For the text-containing cell, return its midpoint in [x, y] coordinate format. 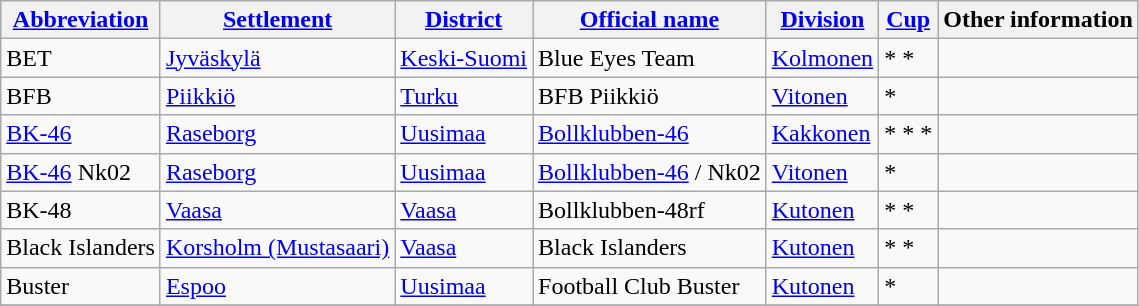
Korsholm (Mustasaari) [277, 248]
Bollklubben-48rf [650, 210]
* * * [908, 134]
BFB Piikkiö [650, 96]
Abbreviation [81, 20]
Kakkonen [822, 134]
Settlement [277, 20]
Official name [650, 20]
BFB [81, 96]
Turku [464, 96]
District [464, 20]
Jyväskylä [277, 58]
Division [822, 20]
Keski-Suomi [464, 58]
BK-48 [81, 210]
Cup [908, 20]
Other information [1038, 20]
Football Club Buster [650, 286]
BK-46 Nk02 [81, 172]
BET [81, 58]
BK-46 [81, 134]
Blue Eyes Team [650, 58]
Buster [81, 286]
Bollklubben-46 / Nk02 [650, 172]
Espoo [277, 286]
Bollklubben-46 [650, 134]
Kolmonen [822, 58]
Piikkiö [277, 96]
